Identify which cell holds the provided text, then report its [x, y] central coordinate. 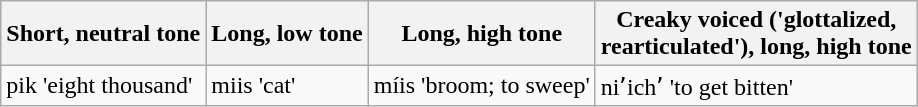
niʼichʼ 'to get bitten' [756, 86]
Creaky voiced ('glottalized,rearticulated'), long, high tone [756, 34]
míis 'broom; to sweep' [482, 86]
Long, low tone [287, 34]
Short, neutral tone [104, 34]
Long, high tone [482, 34]
miis 'cat' [287, 86]
pik 'eight thousand' [104, 86]
